Detect which cell encompasses the target text, then output its [X, Y] center coordinate. 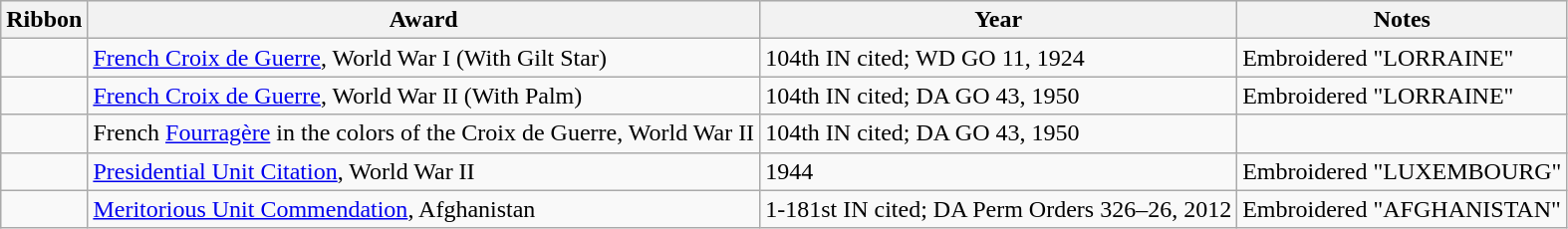
1-181st IN cited; DA Perm Orders 326–26, 2012 [998, 209]
104th IN cited; WD GO 11, 1924 [998, 58]
Presidential Unit Citation, World War II [424, 171]
Award [424, 20]
French Croix de Guerre, World War II (With Palm) [424, 96]
Meritorious Unit Commendation, Afghanistan [424, 209]
1944 [998, 171]
Ribbon [44, 20]
French Fourragère in the colors of the Croix de Guerre, World War II [424, 133]
French Croix de Guerre, World War I (With Gilt Star) [424, 58]
Embroidered "AFGHANISTAN" [1403, 209]
Year [998, 20]
Notes [1403, 20]
Embroidered "LUXEMBOURG" [1403, 171]
